Search for the cell housing the specified text and yield its [x, y] center coordinate. 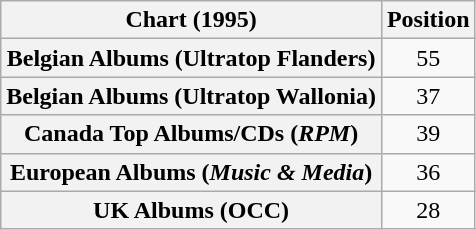
36 [428, 172]
39 [428, 134]
Canada Top Albums/CDs (RPM) [192, 134]
28 [428, 210]
UK Albums (OCC) [192, 210]
Position [428, 20]
Belgian Albums (Ultratop Flanders) [192, 58]
Chart (1995) [192, 20]
37 [428, 96]
Belgian Albums (Ultratop Wallonia) [192, 96]
European Albums (Music & Media) [192, 172]
55 [428, 58]
